Scan for the cell matching the given text and deliver its (x, y) coordinate at center. 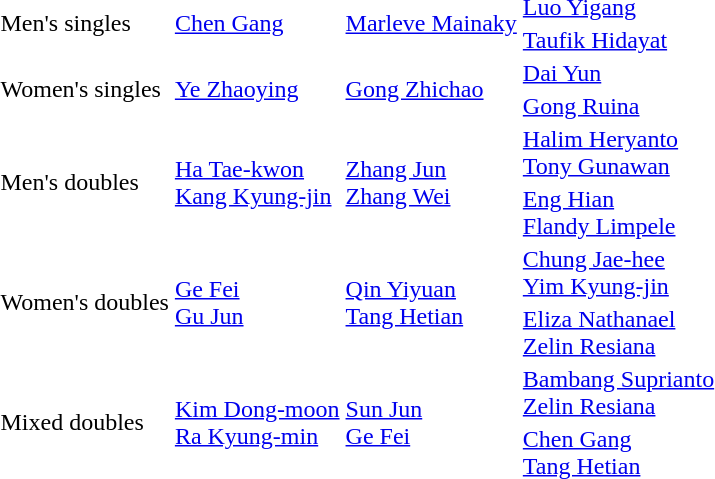
Eng Hian Flandy Limpele (618, 212)
Gong Ruina (618, 106)
Dai Yun (618, 73)
Ha Tae-kwon Kang Kyung-jin (257, 182)
Qin Yiyuan Tang Hetian (431, 302)
Ge Fei Gu Jun (257, 302)
Halim Heryanto Tony Gunawan (618, 152)
Eliza Nathanael Zelin Resiana (618, 332)
Zhang Jun Zhang Wei (431, 182)
Gong Zhichao (431, 90)
Bambang Suprianto Zelin Resiana (618, 392)
Taufik Hidayat (618, 40)
Ye Zhaoying (257, 90)
Chung Jae-hee Yim Kyung-jin (618, 272)
